Search for the cell housing the specified text and yield its [x, y] center coordinate. 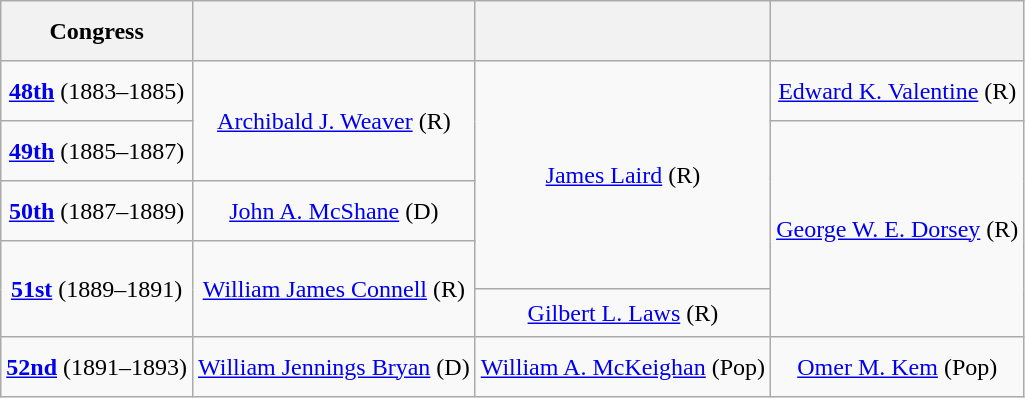
George W. E. Dorsey (R) [898, 229]
John A. McShane (D) [334, 211]
William Jennings Bryan (D) [334, 367]
William James Connell (R) [334, 289]
49th (1885–1887) [97, 151]
Gilbert L. Laws (R) [622, 313]
Edward K. Valentine (R) [898, 91]
William A. McKeighan (Pop) [622, 367]
Congress [97, 31]
51st (1889–1891) [97, 289]
James Laird (R) [622, 175]
50th (1887–1889) [97, 211]
52nd (1891–1893) [97, 367]
Archibald J. Weaver (R) [334, 121]
48th (1883–1885) [97, 91]
Omer M. Kem (Pop) [898, 367]
